Return [x, y] of the center of cell containing provided text 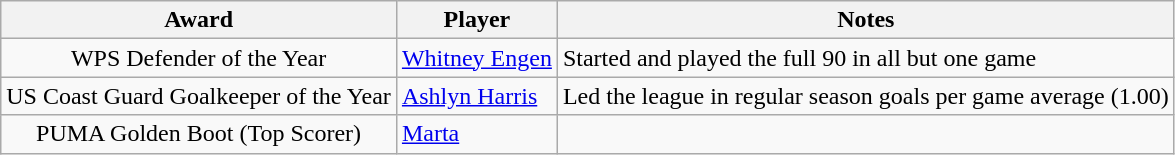
Started and played the full 90 in all but one game [866, 58]
US Coast Guard Goalkeeper of the Year [199, 96]
Whitney Engen [476, 58]
Notes [866, 20]
Led the league in regular season goals per game average (1.00) [866, 96]
Player [476, 20]
Ashlyn Harris [476, 96]
Award [199, 20]
WPS Defender of the Year [199, 58]
PUMA Golden Boot (Top Scorer) [199, 134]
Marta [476, 134]
